Provide the (x, y) coordinate of the cell's center where the given text is located.  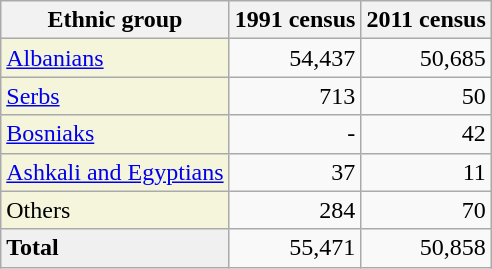
42 (426, 134)
70 (426, 210)
50,858 (426, 248)
54,437 (295, 58)
55,471 (295, 248)
1991 census (295, 20)
50 (426, 96)
Serbs (115, 96)
- (295, 134)
37 (295, 172)
Albanians (115, 58)
11 (426, 172)
Total (115, 248)
713 (295, 96)
50,685 (426, 58)
Ashkali and Egyptians (115, 172)
Ethnic group (115, 20)
Bosniaks (115, 134)
Others (115, 210)
284 (295, 210)
2011 census (426, 20)
